Return the [x, y] coordinate for the center point of the cell that contains the specified text.  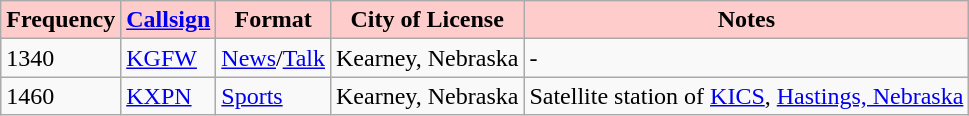
- [746, 58]
KXPN [168, 96]
Callsign [168, 20]
KGFW [168, 58]
Frequency [61, 20]
Notes [746, 20]
Sports [274, 96]
News/Talk [274, 58]
Satellite station of KICS, Hastings, Nebraska [746, 96]
1460 [61, 96]
City of License [426, 20]
Format [274, 20]
1340 [61, 58]
